Scan for the cell matching the given text and deliver its [x, y] coordinate at center. 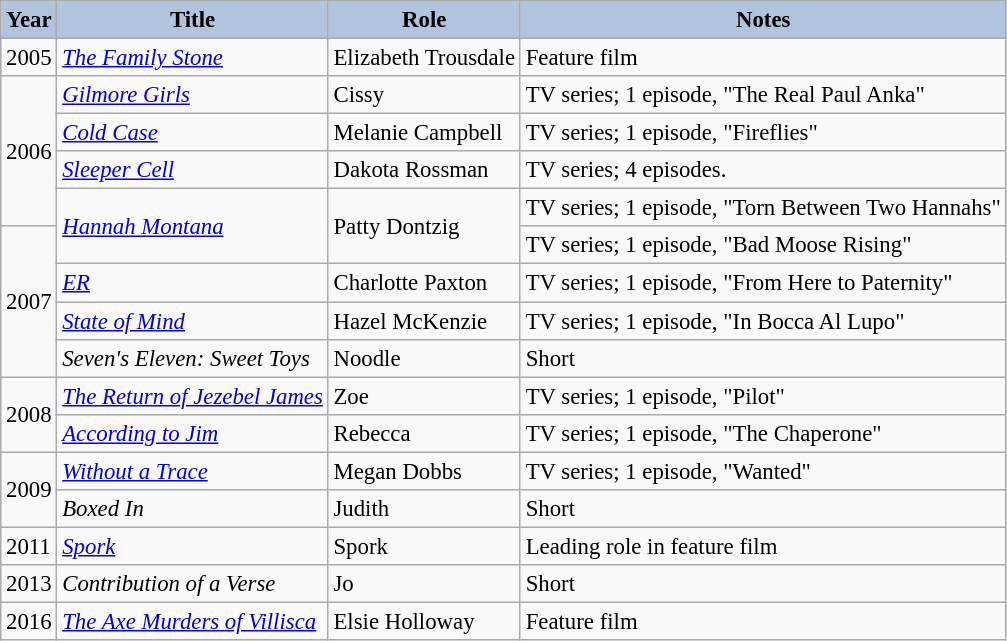
2006 [29, 151]
TV series; 1 episode, "Pilot" [763, 396]
2009 [29, 490]
2016 [29, 621]
TV series; 1 episode, "Wanted" [763, 471]
According to Jim [192, 433]
TV series; 1 episode, "From Here to Paternity" [763, 283]
Gilmore Girls [192, 95]
2011 [29, 546]
2008 [29, 414]
2013 [29, 584]
Charlotte Paxton [424, 283]
Year [29, 20]
Rebecca [424, 433]
Hannah Montana [192, 226]
Patty Dontzig [424, 226]
Cold Case [192, 133]
TV series; 1 episode, "Torn Between Two Hannahs" [763, 208]
Cissy [424, 95]
TV series; 4 episodes. [763, 170]
Hazel McKenzie [424, 321]
Dakota Rossman [424, 170]
The Axe Murders of Villisca [192, 621]
TV series; 1 episode, "The Chaperone" [763, 433]
Without a Trace [192, 471]
Megan Dobbs [424, 471]
Sleeper Cell [192, 170]
Notes [763, 20]
The Family Stone [192, 58]
2005 [29, 58]
Leading role in feature film [763, 546]
TV series; 1 episode, "The Real Paul Anka" [763, 95]
Boxed In [192, 509]
The Return of Jezebel James [192, 396]
Contribution of a Verse [192, 584]
Jo [424, 584]
ER [192, 283]
Seven's Eleven: Sweet Toys [192, 358]
TV series; 1 episode, "In Bocca Al Lupo" [763, 321]
State of Mind [192, 321]
TV series; 1 episode, "Fireflies" [763, 133]
2007 [29, 301]
Elizabeth Trousdale [424, 58]
Melanie Campbell [424, 133]
Role [424, 20]
Noodle [424, 358]
Elsie Holloway [424, 621]
Judith [424, 509]
TV series; 1 episode, "Bad Moose Rising" [763, 245]
Zoe [424, 396]
Title [192, 20]
